Detect which cell encompasses the target text, then output its [X, Y] center coordinate. 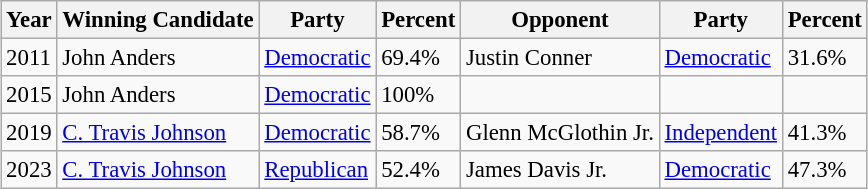
Winning Candidate [158, 20]
47.3% [824, 170]
Republican [318, 170]
100% [418, 95]
2019 [29, 133]
31.6% [824, 57]
58.7% [418, 133]
69.4% [418, 57]
Justin Conner [560, 57]
Opponent [560, 20]
52.4% [418, 170]
James Davis Jr. [560, 170]
2011 [29, 57]
2015 [29, 95]
41.3% [824, 133]
2023 [29, 170]
Year [29, 20]
Glenn McGlothin Jr. [560, 133]
Independent [720, 133]
